Search for the cell housing the specified text and yield its [X, Y] center coordinate. 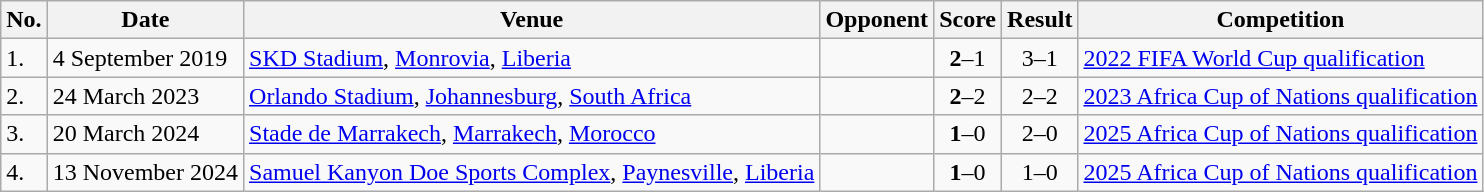
20 March 2024 [145, 134]
24 March 2023 [145, 96]
Orlando Stadium, Johannesburg, South Africa [532, 96]
2–1 [968, 58]
2. [24, 96]
Samuel Kanyon Doe Sports Complex, Paynesville, Liberia [532, 172]
Stade de Marrakech, Marrakech, Morocco [532, 134]
Score [968, 20]
2022 FIFA World Cup qualification [1280, 58]
No. [24, 20]
Result [1040, 20]
Competition [1280, 20]
2023 Africa Cup of Nations qualification [1280, 96]
4. [24, 172]
3. [24, 134]
4 September 2019 [145, 58]
3–1 [1040, 58]
Date [145, 20]
SKD Stadium, Monrovia, Liberia [532, 58]
13 November 2024 [145, 172]
Opponent [877, 20]
Venue [532, 20]
2–0 [1040, 134]
1. [24, 58]
